Search for the cell housing the specified text and yield its [X, Y] center coordinate. 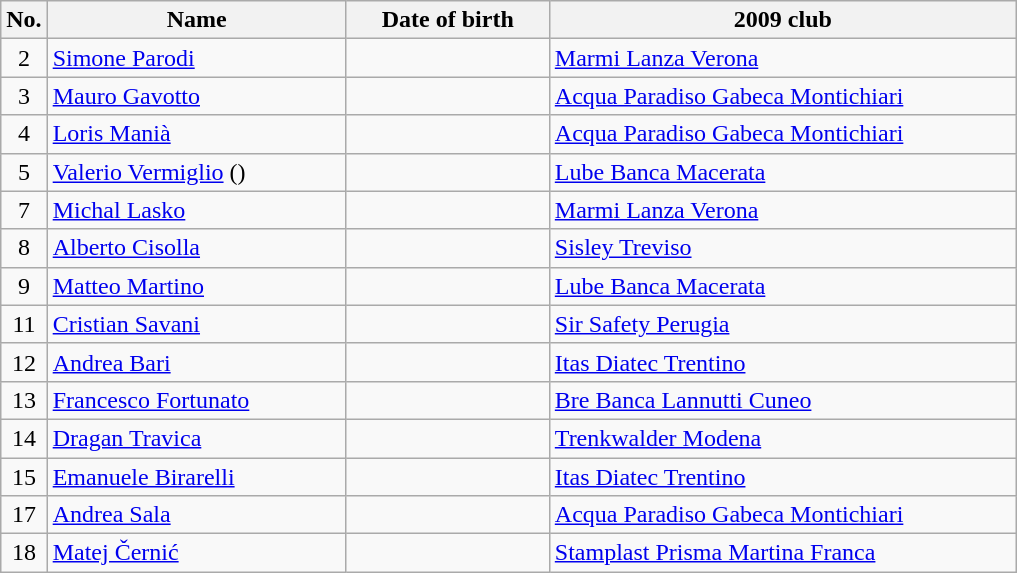
Trenkwalder Modena [782, 438]
Simone Parodi [196, 58]
8 [24, 248]
Bre Banca Lannutti Cuneo [782, 400]
Dragan Travica [196, 438]
Stamplast Prisma Martina Franca [782, 553]
Date of birth [448, 20]
Francesco Fortunato [196, 400]
Andrea Bari [196, 362]
18 [24, 553]
15 [24, 477]
Emanuele Birarelli [196, 477]
Michal Lasko [196, 210]
Matteo Martino [196, 286]
5 [24, 172]
Sir Safety Perugia [782, 324]
17 [24, 515]
14 [24, 438]
No. [24, 20]
9 [24, 286]
Alberto Cisolla [196, 248]
Loris Manià [196, 134]
Valerio Vermiglio () [196, 172]
Mauro Gavotto [196, 96]
2009 club [782, 20]
Andrea Sala [196, 515]
Cristian Savani [196, 324]
4 [24, 134]
7 [24, 210]
Name [196, 20]
Sisley Treviso [782, 248]
3 [24, 96]
12 [24, 362]
11 [24, 324]
Matej Černić [196, 553]
2 [24, 58]
13 [24, 400]
